Search for the cell housing the specified text and yield its [x, y] center coordinate. 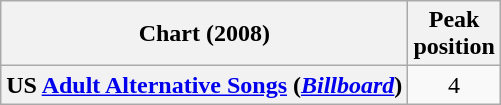
Chart (2008) [204, 34]
4 [454, 85]
Peakposition [454, 34]
US Adult Alternative Songs (Billboard) [204, 85]
